Return the [x, y] coordinate for the center point of the cell that contains the specified text.  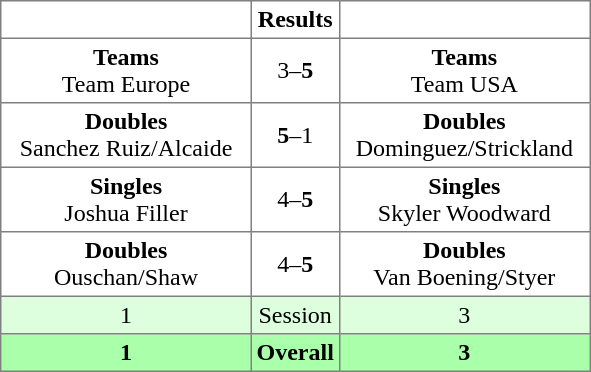
SinglesSkyler Woodward [464, 199]
DoublesVan Boening/Styer [464, 264]
DoublesDominguez/Strickland [464, 135]
TeamsTeam Europe [126, 70]
3–5 [295, 70]
Results [295, 20]
TeamsTeam USA [464, 70]
DoublesSanchez Ruiz/Alcaide [126, 135]
DoublesOuschan/Shaw [126, 264]
5–1 [295, 135]
SinglesJoshua Filler [126, 199]
Session [295, 315]
Overall [295, 353]
